Identify which cell holds the provided text, then report its (x, y) central coordinate. 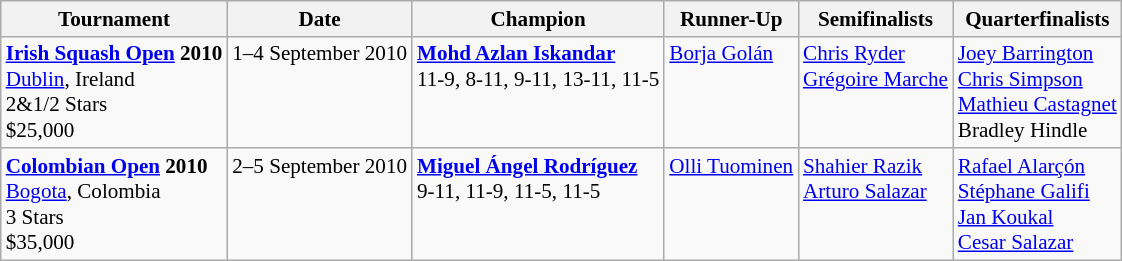
Shahier Razik Arturo Salazar (876, 204)
Chris Ryder Grégoire Marche (876, 92)
Tournament (114, 18)
Borja Golán (731, 92)
Miguel Ángel Rodríguez9-11, 11-9, 11-5, 11-5 (538, 204)
Date (320, 18)
Quarterfinalists (1038, 18)
Irish Squash Open 2010 Dublin, Ireland2&1/2 Stars$25,000 (114, 92)
Mohd Azlan Iskandar11-9, 8-11, 9-11, 13-11, 11-5 (538, 92)
Semifinalists (876, 18)
2–5 September 2010 (320, 204)
Colombian Open 2010 Bogota, Colombia3 Stars$35,000 (114, 204)
Runner-Up (731, 18)
Olli Tuominen (731, 204)
Joey Barrington Chris Simpson Mathieu Castagnet Bradley Hindle (1038, 92)
Champion (538, 18)
1–4 September 2010 (320, 92)
Rafael Alarçón Stéphane Galifi Jan Koukal Cesar Salazar (1038, 204)
